Determine the (X, Y) coordinate at the center of the cell enclosing the given text.  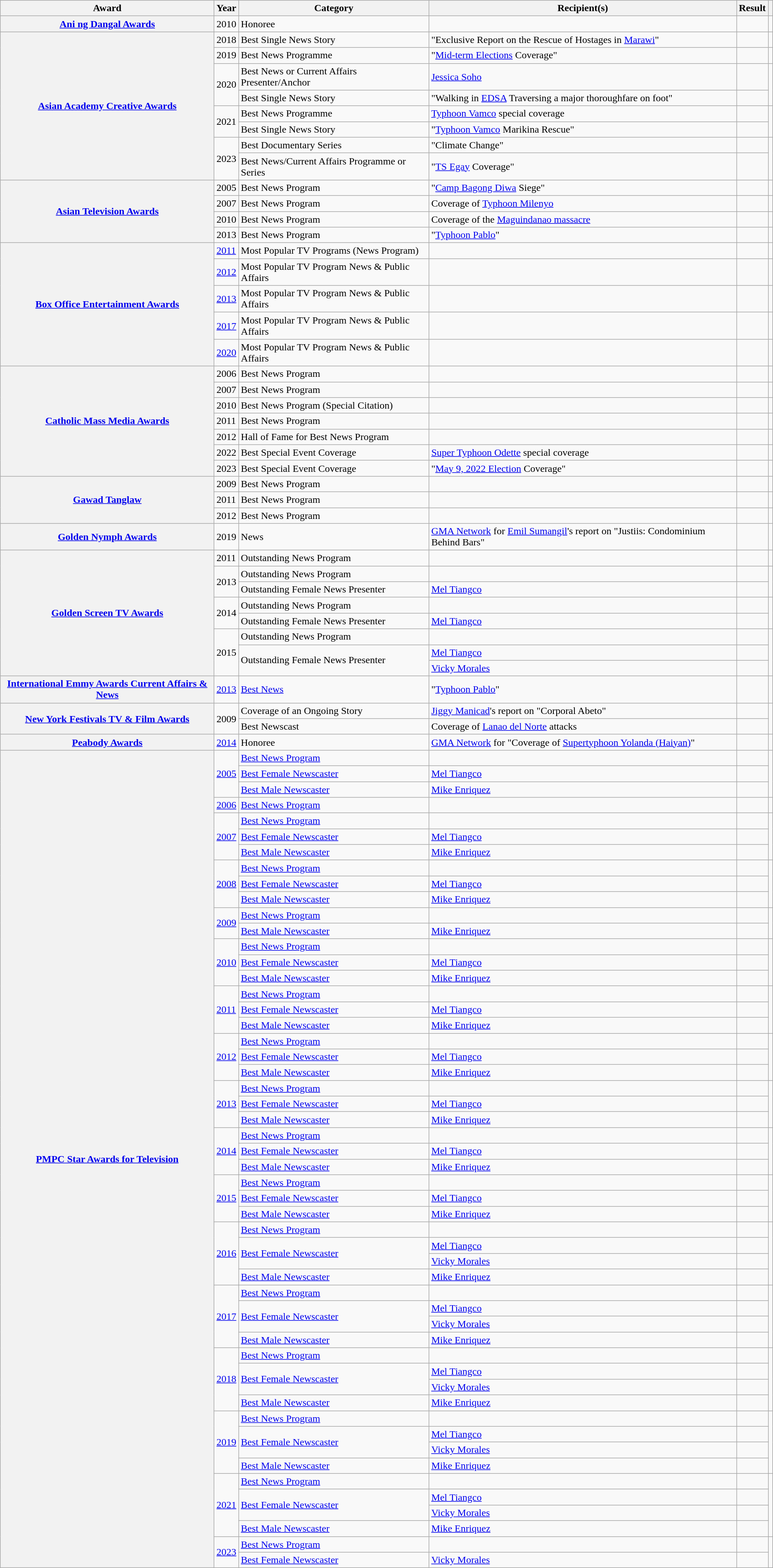
GMA Network for "Coverage of Supertyphoon Yolanda (Haiyan)" (583, 742)
Coverage of the Maguindanao massacre (583, 219)
Typhoon Vamco special coverage (583, 114)
News (334, 537)
Ani ng Dangal Awards (107, 24)
Asian Academy Creative Awards (107, 106)
Catholic Mass Media Awards (107, 421)
Coverage of an Ongoing Story (334, 711)
Most Popular TV Programs (News Program) (334, 251)
Category (334, 8)
GMA Network for Emil Sumangil's report on "Justiis: Condominium Behind Bars" (583, 537)
International Emmy Awards Current Affairs & News (107, 689)
Coverage of Typhoon Milenyo (583, 203)
Asian Television Awards (107, 211)
Gawad Tanglaw (107, 500)
PMPC Star Awards for Television (107, 1159)
Result (752, 8)
Super Typhoon Odette special coverage (583, 452)
New York Festivals TV & Film Awards (107, 719)
Best News (334, 689)
Best News Program (Special Citation) (334, 405)
Best News/Current Affairs Programme or Series (334, 166)
Coverage of Lanao del Norte attacks (583, 726)
"Exclusive Report on the Rescue of Hostages in Marawi" (583, 40)
2022 (226, 452)
2016 (226, 1253)
2008 (226, 884)
Award (107, 8)
"TS Egay Coverage" (583, 166)
"Climate Change" (583, 145)
Jiggy Manicad's report on "Corporal Abeto" (583, 711)
Best Newscast (334, 726)
"Typhoon Vamco Marikina Rescue" (583, 129)
Golden Nymph Awards (107, 537)
"Camp Bagong Diwa Siege" (583, 188)
Hall of Fame for Best News Program (334, 437)
"May 9, 2022 Election Coverage" (583, 468)
Box Office Entertainment Awards (107, 305)
"Walking in EDSA Traversing a major thoroughfare on foot" (583, 98)
Year (226, 8)
Peabody Awards (107, 742)
"Mid-term Elections Coverage" (583, 55)
Jessica Soho (583, 77)
Golden Screen TV Awards (107, 613)
Best Documentary Series (334, 145)
Recipient(s) (583, 8)
Best News or Current Affairs Presenter/Anchor (334, 77)
